Find where the given text appears and provide that cell's center as (x, y) coordinate. 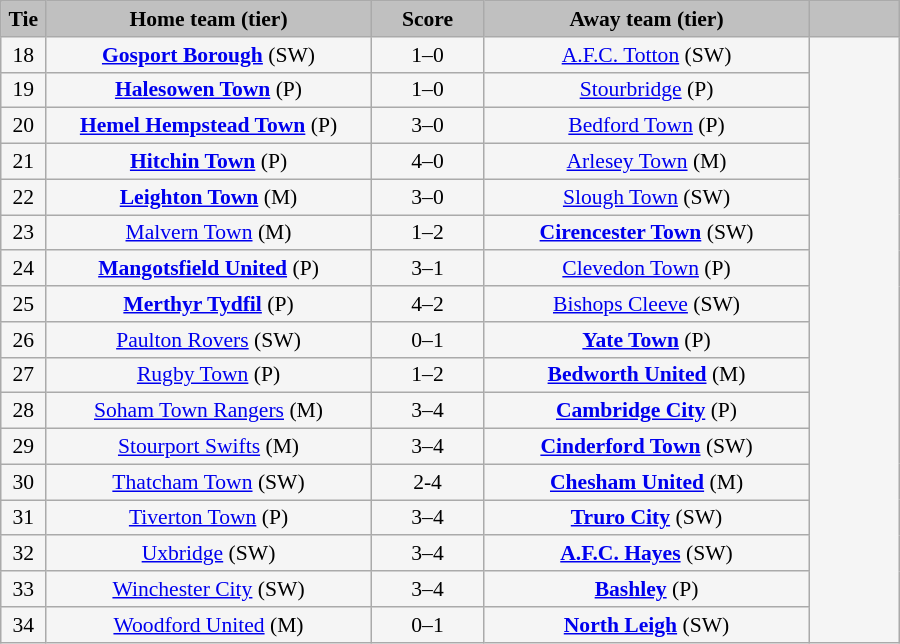
Leighton Town (M) (209, 197)
27 (24, 375)
North Leigh (SW) (647, 625)
Rugby Town (P) (209, 375)
25 (24, 304)
A.F.C. Hayes (SW) (647, 554)
Gosport Borough (SW) (209, 55)
Cambridge City (P) (647, 411)
2-4 (427, 482)
Bishops Cleeve (SW) (647, 304)
Arlesey Town (M) (647, 162)
32 (24, 554)
Malvern Town (M) (209, 233)
31 (24, 518)
26 (24, 340)
Mangotsfield United (P) (209, 269)
3–1 (427, 269)
19 (24, 90)
Cirencester Town (SW) (647, 233)
Bedworth United (M) (647, 375)
29 (24, 447)
Chesham United (M) (647, 482)
4–2 (427, 304)
30 (24, 482)
18 (24, 55)
33 (24, 589)
28 (24, 411)
34 (24, 625)
Hitchin Town (P) (209, 162)
4–0 (427, 162)
Halesowen Town (P) (209, 90)
21 (24, 162)
Soham Town Rangers (M) (209, 411)
Woodford United (M) (209, 625)
23 (24, 233)
Winchester City (SW) (209, 589)
Cinderford Town (SW) (647, 447)
Away team (tier) (647, 19)
24 (24, 269)
Slough Town (SW) (647, 197)
Bedford Town (P) (647, 126)
Yate Town (P) (647, 340)
22 (24, 197)
Bashley (P) (647, 589)
20 (24, 126)
Home team (tier) (209, 19)
Thatcham Town (SW) (209, 482)
Hemel Hempstead Town (P) (209, 126)
Merthyr Tydfil (P) (209, 304)
Stourport Swifts (M) (209, 447)
Stourbridge (P) (647, 90)
Tiverton Town (P) (209, 518)
Paulton Rovers (SW) (209, 340)
Tie (24, 19)
A.F.C. Totton (SW) (647, 55)
Uxbridge (SW) (209, 554)
Clevedon Town (P) (647, 269)
Score (427, 19)
Truro City (SW) (647, 518)
